Search for the cell housing the specified text and yield its (X, Y) center coordinate. 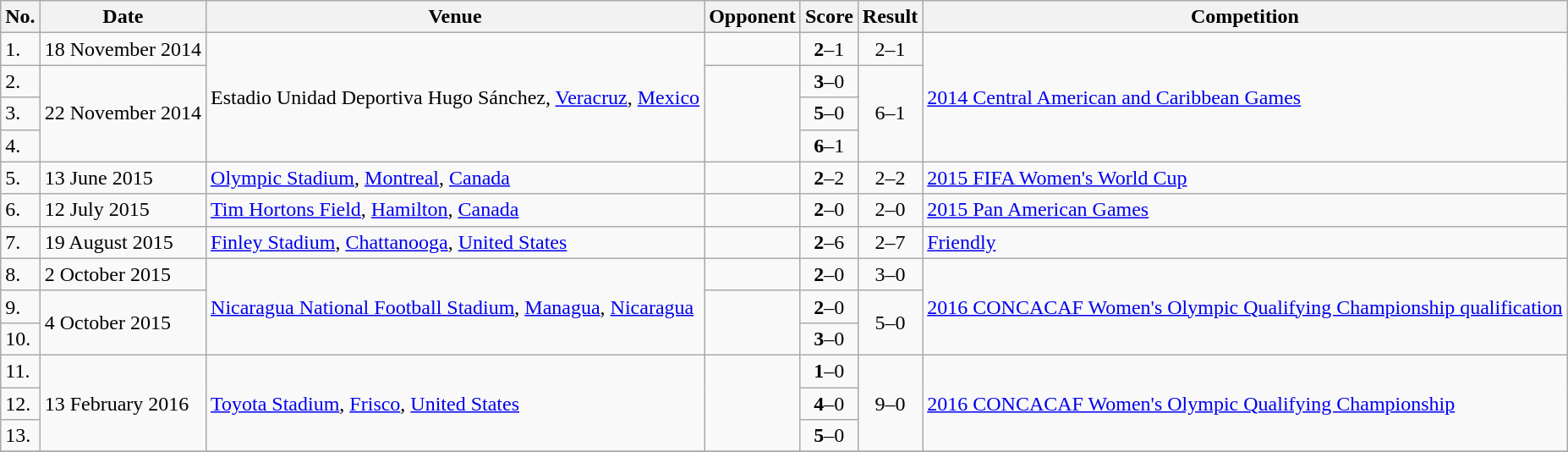
Result (890, 17)
Estadio Unidad Deportiva Hugo Sánchez, Veracruz, Mexico (455, 97)
9. (20, 306)
Tim Hortons Field, Hamilton, Canada (455, 210)
5. (20, 178)
9–0 (890, 403)
18 November 2014 (123, 49)
12 July 2015 (123, 210)
Score (829, 17)
Nicaragua National Football Stadium, Managua, Nicaragua (455, 306)
13 June 2015 (123, 178)
2–7 (890, 242)
13 February 2016 (123, 403)
3. (20, 113)
8. (20, 274)
2–6 (829, 242)
Opponent (753, 17)
4 October 2015 (123, 322)
12. (20, 404)
Date (123, 17)
4. (20, 146)
2015 FIFA Women's World Cup (1245, 178)
Toyota Stadium, Frisco, United States (455, 403)
22 November 2014 (123, 113)
Competition (1245, 17)
2016 CONCACAF Women's Olympic Qualifying Championship qualification (1245, 306)
Finley Stadium, Chattanooga, United States (455, 242)
7. (20, 242)
6. (20, 210)
11. (20, 371)
10. (20, 339)
1. (20, 49)
4–0 (829, 404)
2015 Pan American Games (1245, 210)
Olympic Stadium, Montreal, Canada (455, 178)
No. (20, 17)
Venue (455, 17)
Friendly (1245, 242)
2. (20, 81)
19 August 2015 (123, 242)
1–0 (829, 371)
2014 Central American and Caribbean Games (1245, 97)
2 October 2015 (123, 274)
13. (20, 436)
2016 CONCACAF Women's Olympic Qualifying Championship (1245, 403)
